Output the [X, Y] coordinate of the center of the cell containing the given text.  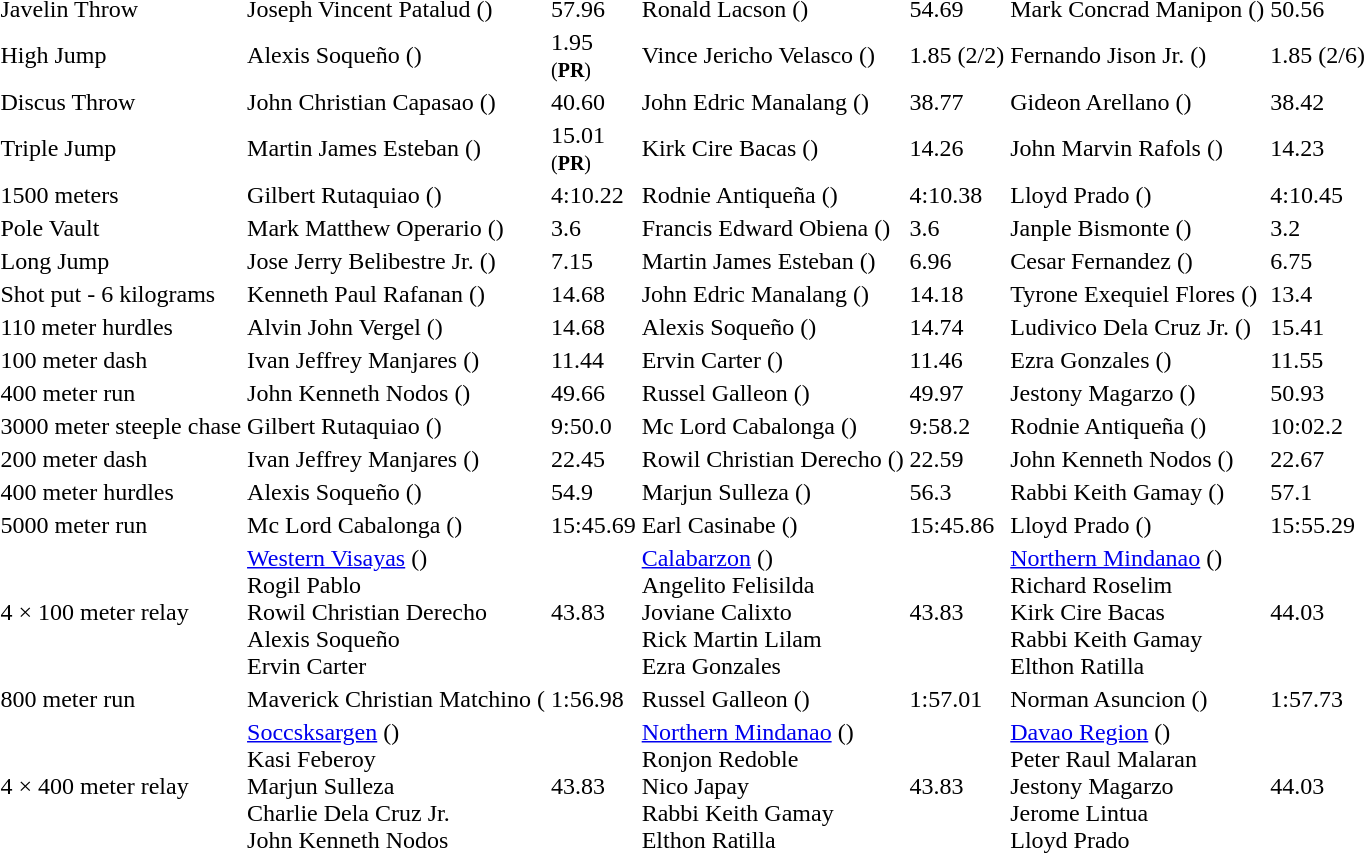
Jestony Magarzo () [1138, 393]
Janple Bismonte () [1138, 228]
Francis Edward Obiena () [772, 228]
56.3 [957, 492]
Kirk Cire Bacas () [772, 148]
38.77 [957, 102]
Ezra Gonzales () [1138, 360]
Ervin Carter () [772, 360]
6.96 [957, 261]
54.9 [594, 492]
Alvin John Vergel () [396, 327]
Norman Asuncion () [1138, 699]
4:10.22 [594, 195]
Western Visayas () Rogil Pablo Rowil Christian Derecho Alexis Soqueño Ervin Carter [396, 612]
49.97 [957, 393]
Cesar Fernandez () [1138, 261]
Fernando Jison Jr. () [1138, 56]
1.85 (2/2) [957, 56]
Marjun Sulleza () [772, 492]
11.46 [957, 360]
11.44 [594, 360]
7.15 [594, 261]
Maverick Christian Matchino ( [396, 699]
Vince Jericho Velasco () [772, 56]
John Christian Capasao () [396, 102]
Rowil Christian Derecho () [772, 459]
4:10.38 [957, 195]
9:58.2 [957, 426]
Northern Mindanao () Richard Roselim Kirk Cire Bacas Rabbi Keith Gamay Elthon Ratilla [1138, 612]
Calabarzon () Angelito Felisilda Joviane Calixto Rick Martin Lilam Ezra Gonzales [772, 612]
Gideon Arellano () [1138, 102]
15.01(PR) [594, 148]
9:50.0 [594, 426]
15:45.69 [594, 525]
Tyrone Exequiel Flores () [1138, 294]
14.74 [957, 327]
1.95(PR) [594, 56]
15:45.86 [957, 525]
1:57.01 [957, 699]
Earl Casinabe () [772, 525]
14.18 [957, 294]
Kenneth Paul Rafanan () [396, 294]
John Marvin Rafols () [1138, 148]
Jose Jerry Belibestre Jr. () [396, 261]
22.45 [594, 459]
49.66 [594, 393]
40.60 [594, 102]
14.26 [957, 148]
1:56.98 [594, 699]
22.59 [957, 459]
Ludivico Dela Cruz Jr. () [1138, 327]
Rabbi Keith Gamay () [1138, 492]
Mark Matthew Operario () [396, 228]
